Provide the (X, Y) coordinate of the cell's center where the given text is located.  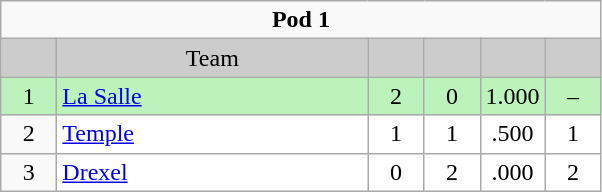
La Salle (212, 96)
Temple (212, 134)
3 (29, 172)
Pod 1 (301, 20)
.500 (512, 134)
Drexel (212, 172)
Team (212, 58)
1.000 (512, 96)
– (573, 96)
.000 (512, 172)
